Extract the [X, Y] coordinate from the center of the cell holding the provided text.  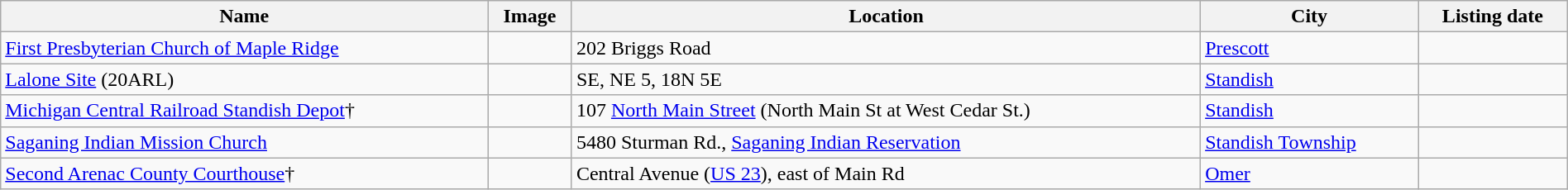
SE, NE 5, 18N 5E [886, 79]
Omer [1310, 173]
5480 Sturman Rd., Saganing Indian Reservation [886, 142]
107 North Main Street (North Main St at West Cedar St.) [886, 111]
Lalone Site (20ARL) [245, 79]
Standish Township [1310, 142]
Second Arenac County Courthouse† [245, 173]
Listing date [1494, 17]
Name [245, 17]
City [1310, 17]
First Presbyterian Church of Maple Ridge [245, 48]
Central Avenue (US 23), east of Main Rd [886, 173]
Saganing Indian Mission Church [245, 142]
202 Briggs Road [886, 48]
Prescott [1310, 48]
Location [886, 17]
Michigan Central Railroad Standish Depot† [245, 111]
Image [530, 17]
